Locate the cell with the specified text and output its (x, y) center coordinate. 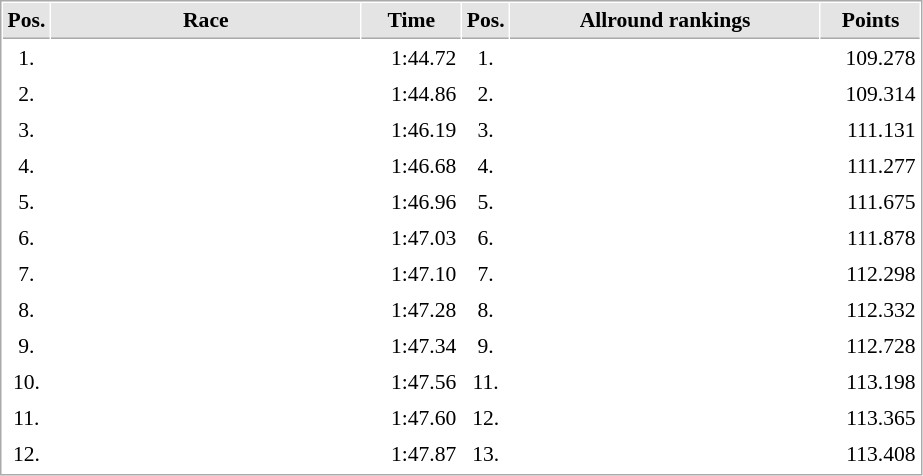
1:47.60 (412, 417)
1:47.10 (412, 273)
112.298 (870, 273)
Time (412, 21)
113.365 (870, 417)
1:47.56 (412, 381)
Points (870, 21)
Allround rankings (666, 21)
109.278 (870, 57)
1:44.72 (412, 57)
113.198 (870, 381)
1:46.19 (412, 129)
13. (486, 453)
111.131 (870, 129)
1:44.86 (412, 93)
113.408 (870, 453)
10. (26, 381)
1:47.28 (412, 309)
1:46.96 (412, 201)
112.332 (870, 309)
111.675 (870, 201)
1:47.34 (412, 345)
111.277 (870, 165)
109.314 (870, 93)
111.878 (870, 237)
1:47.03 (412, 237)
1:47.87 (412, 453)
112.728 (870, 345)
1:46.68 (412, 165)
Race (206, 21)
